Determine the [x, y] coordinate at the center of the cell enclosing the given text.  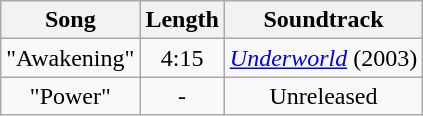
Length [182, 20]
Song [70, 20]
4:15 [182, 58]
Unreleased [323, 96]
"Power" [70, 96]
"Awakening" [70, 58]
- [182, 96]
Underworld (2003) [323, 58]
Soundtrack [323, 20]
